Detect which cell encompasses the target text, then output its (x, y) center coordinate. 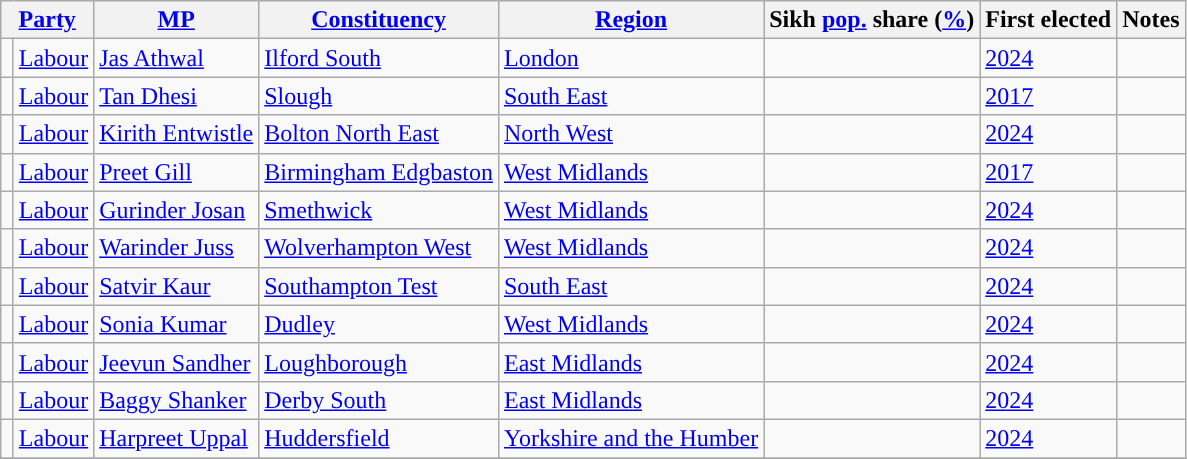
Baggy Shanker (176, 400)
Birmingham Edgbaston (379, 172)
Bolton North East (379, 134)
Kirith Entwistle (176, 134)
Sikh pop. share (%) (872, 20)
Constituency (379, 20)
Sonia Kumar (176, 324)
Preet Gill (176, 172)
Party (48, 20)
Yorkshire and the Humber (630, 438)
MP (176, 20)
Harpreet Uppal (176, 438)
Dudley (379, 324)
Tan Dhesi (176, 96)
Jas Athwal (176, 58)
Warinder Juss (176, 248)
North West (630, 134)
Slough (379, 96)
Wolverhampton West (379, 248)
Southampton Test (379, 286)
Notes (1151, 20)
Ilford South (379, 58)
First elected (1048, 20)
Satvir Kaur (176, 286)
Gurinder Josan (176, 210)
Smethwick (379, 210)
Loughborough (379, 362)
Jeevun Sandher (176, 362)
Derby South (379, 400)
Region (630, 20)
Huddersfield (379, 438)
London (630, 58)
